From the cell containing the given text, extract its center point as [X, Y] coordinate. 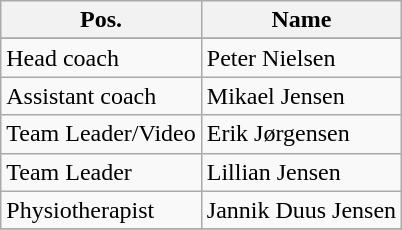
Lillian Jensen [301, 172]
Peter Nielsen [301, 58]
Pos. [102, 20]
Mikael Jensen [301, 96]
Head coach [102, 58]
Physiotherapist [102, 210]
Team Leader/Video [102, 134]
Jannik Duus Jensen [301, 210]
Erik Jørgensen [301, 134]
Name [301, 20]
Assistant coach [102, 96]
Team Leader [102, 172]
